Capture the cell that displays the provided text and extract its (X, Y) central coordinate. 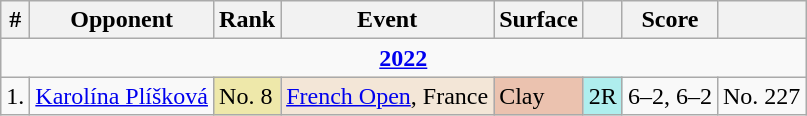
Clay (539, 96)
Score (670, 20)
No. 8 (248, 96)
6–2, 6–2 (670, 96)
2022 (404, 58)
2R (602, 96)
Rank (248, 20)
Event (388, 20)
1. (16, 96)
No. 227 (761, 96)
# (16, 20)
Opponent (122, 20)
French Open, France (388, 96)
Surface (539, 20)
Karolína Plíšková (122, 96)
